Provide the [X, Y] coordinate of the cell's center where the given text is located.  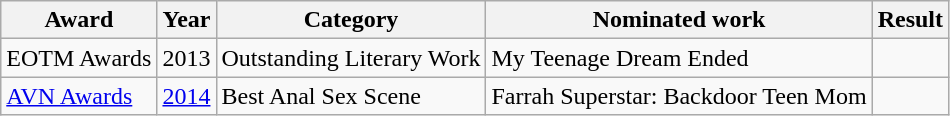
My Teenage Dream Ended [679, 58]
AVN Awards [79, 96]
Best Anal Sex Scene [351, 96]
Nominated work [679, 20]
2013 [186, 58]
Outstanding Literary Work [351, 58]
Year [186, 20]
Result [910, 20]
2014 [186, 96]
Category [351, 20]
Award [79, 20]
EOTM Awards [79, 58]
Farrah Superstar: Backdoor Teen Mom [679, 96]
